Return [X, Y] of the center of cell containing provided text 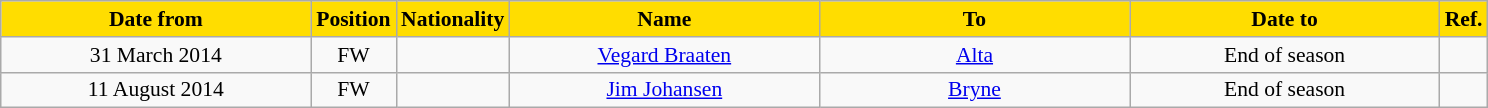
Alta [974, 55]
Jim Johansen [664, 90]
Date from [156, 19]
Bryne [974, 90]
Ref. [1464, 19]
Position [354, 19]
11 August 2014 [156, 90]
Date to [1285, 19]
To [974, 19]
Vegard Braaten [664, 55]
Nationality [452, 19]
Name [664, 19]
31 March 2014 [156, 55]
